Locate the cell with the specified text and output its [X, Y] center coordinate. 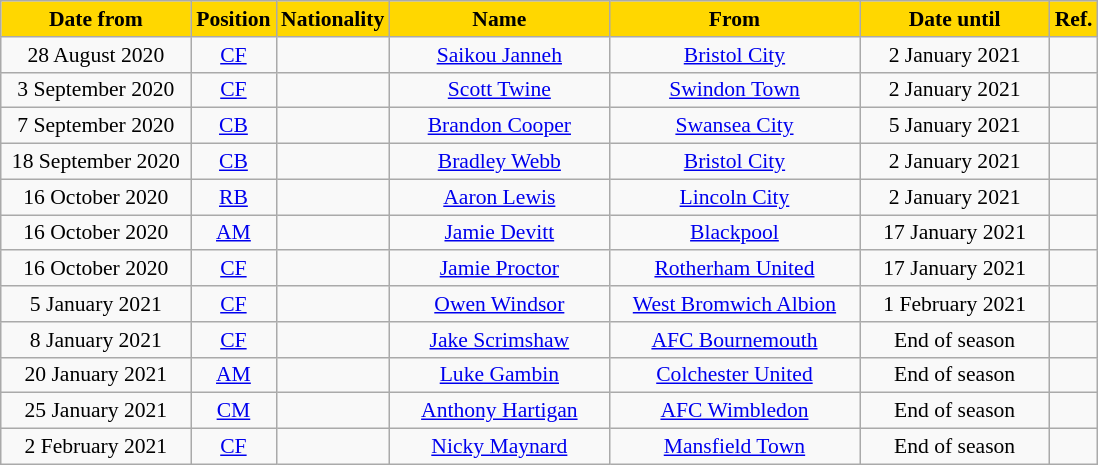
Position [234, 19]
Swindon Town [734, 90]
Saikou Janneh [499, 55]
Date until [955, 19]
Blackpool [734, 233]
Rotherham United [734, 269]
Colchester United [734, 375]
Bradley Webb [499, 162]
Swansea City [734, 126]
Name [499, 19]
RB [234, 197]
Lincoln City [734, 197]
From [734, 19]
Owen Windsor [499, 304]
Nationality [332, 19]
Jamie Devitt [499, 233]
Mansfield Town [734, 447]
7 September 2020 [96, 126]
Anthony Hartigan [499, 411]
8 January 2021 [96, 340]
Aaron Lewis [499, 197]
Luke Gambin [499, 375]
Scott Twine [499, 90]
28 August 2020 [96, 55]
CM [234, 411]
2 February 2021 [96, 447]
Ref. [1074, 19]
Jake Scrimshaw [499, 340]
1 February 2021 [955, 304]
Jamie Proctor [499, 269]
25 January 2021 [96, 411]
West Bromwich Albion [734, 304]
Date from [96, 19]
20 January 2021 [96, 375]
3 September 2020 [96, 90]
18 September 2020 [96, 162]
Nicky Maynard [499, 447]
Brandon Cooper [499, 126]
AFC Bournemouth [734, 340]
AFC Wimbledon [734, 411]
